From the cell containing the given text, extract its center point as (X, Y) coordinate. 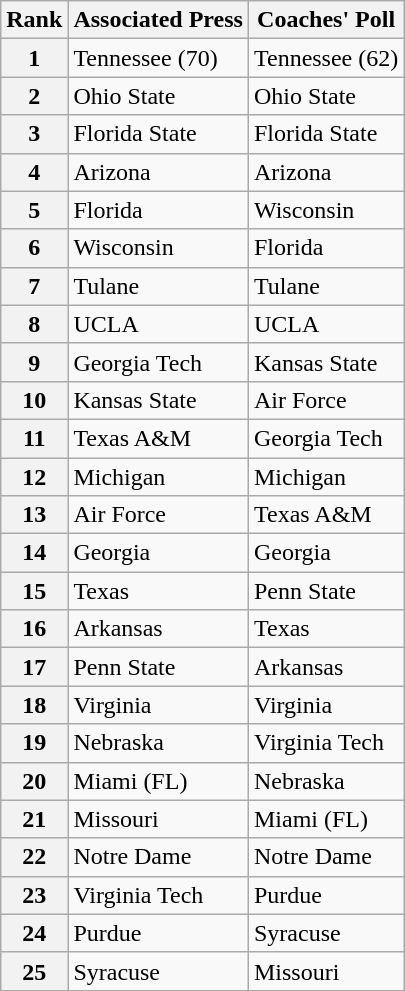
10 (34, 400)
23 (34, 895)
Associated Press (158, 20)
Rank (34, 20)
6 (34, 248)
7 (34, 286)
2 (34, 96)
25 (34, 971)
15 (34, 591)
17 (34, 667)
5 (34, 210)
Coaches' Poll (326, 20)
21 (34, 819)
13 (34, 515)
19 (34, 743)
9 (34, 362)
14 (34, 553)
24 (34, 933)
4 (34, 172)
3 (34, 134)
12 (34, 477)
18 (34, 705)
20 (34, 781)
11 (34, 438)
Tennessee (62) (326, 58)
16 (34, 629)
Tennessee (70) (158, 58)
22 (34, 857)
8 (34, 324)
1 (34, 58)
